Determine the [x, y] coordinate at the center of the cell enclosing the given text.  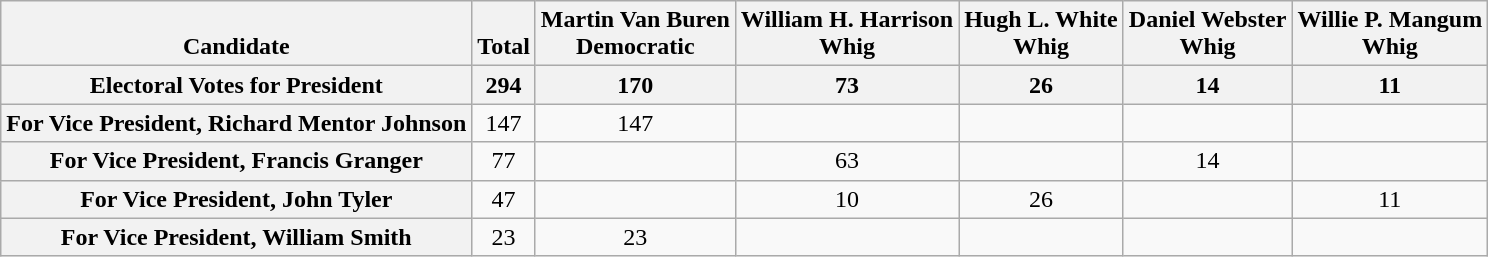
77 [504, 161]
For Vice President, John Tyler [236, 199]
William H. HarrisonWhig [846, 34]
Daniel WebsterWhig [1208, 34]
For Vice President, Richard Mentor Johnson [236, 123]
For Vice President, Francis Granger [236, 161]
Total [504, 34]
10 [846, 199]
Martin Van BurenDemocratic [635, 34]
Hugh L. WhiteWhig [1042, 34]
294 [504, 85]
Electoral Votes for President [236, 85]
Willie P. MangumWhig [1390, 34]
47 [504, 199]
Candidate [236, 34]
63 [846, 161]
73 [846, 85]
For Vice President, William Smith [236, 237]
170 [635, 85]
